Detect which cell encompasses the target text, then output its (X, Y) center coordinate. 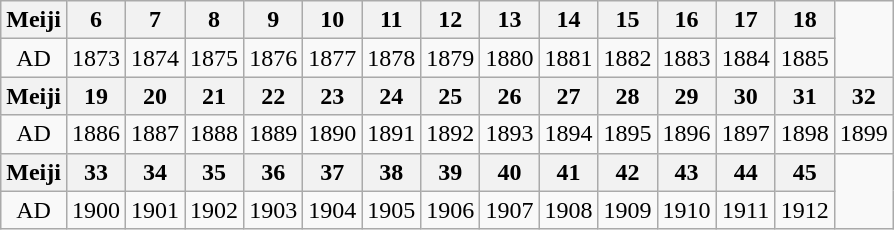
9 (274, 20)
1898 (804, 134)
1907 (510, 210)
1904 (332, 210)
14 (568, 20)
1905 (392, 210)
45 (804, 172)
1883 (686, 58)
41 (568, 172)
1876 (274, 58)
1881 (568, 58)
19 (96, 96)
1890 (332, 134)
7 (156, 20)
1885 (804, 58)
8 (214, 20)
1908 (568, 210)
16 (686, 20)
32 (864, 96)
6 (96, 20)
1899 (864, 134)
1873 (96, 58)
43 (686, 172)
1903 (274, 210)
39 (450, 172)
1892 (450, 134)
12 (450, 20)
40 (510, 172)
1877 (332, 58)
1906 (450, 210)
38 (392, 172)
1894 (568, 134)
26 (510, 96)
35 (214, 172)
34 (156, 172)
44 (746, 172)
36 (274, 172)
31 (804, 96)
25 (450, 96)
1901 (156, 210)
17 (746, 20)
30 (746, 96)
1886 (96, 134)
21 (214, 96)
11 (392, 20)
42 (628, 172)
22 (274, 96)
1880 (510, 58)
1884 (746, 58)
1896 (686, 134)
1882 (628, 58)
28 (628, 96)
1887 (156, 134)
1912 (804, 210)
1911 (746, 210)
37 (332, 172)
20 (156, 96)
1893 (510, 134)
1874 (156, 58)
24 (392, 96)
1889 (274, 134)
27 (568, 96)
1879 (450, 58)
10 (332, 20)
1878 (392, 58)
1897 (746, 134)
1891 (392, 134)
1902 (214, 210)
1910 (686, 210)
23 (332, 96)
15 (628, 20)
1895 (628, 134)
18 (804, 20)
13 (510, 20)
1888 (214, 134)
1900 (96, 210)
33 (96, 172)
29 (686, 96)
1875 (214, 58)
1909 (628, 210)
